Scan for the cell matching the given text and deliver its [x, y] coordinate at center. 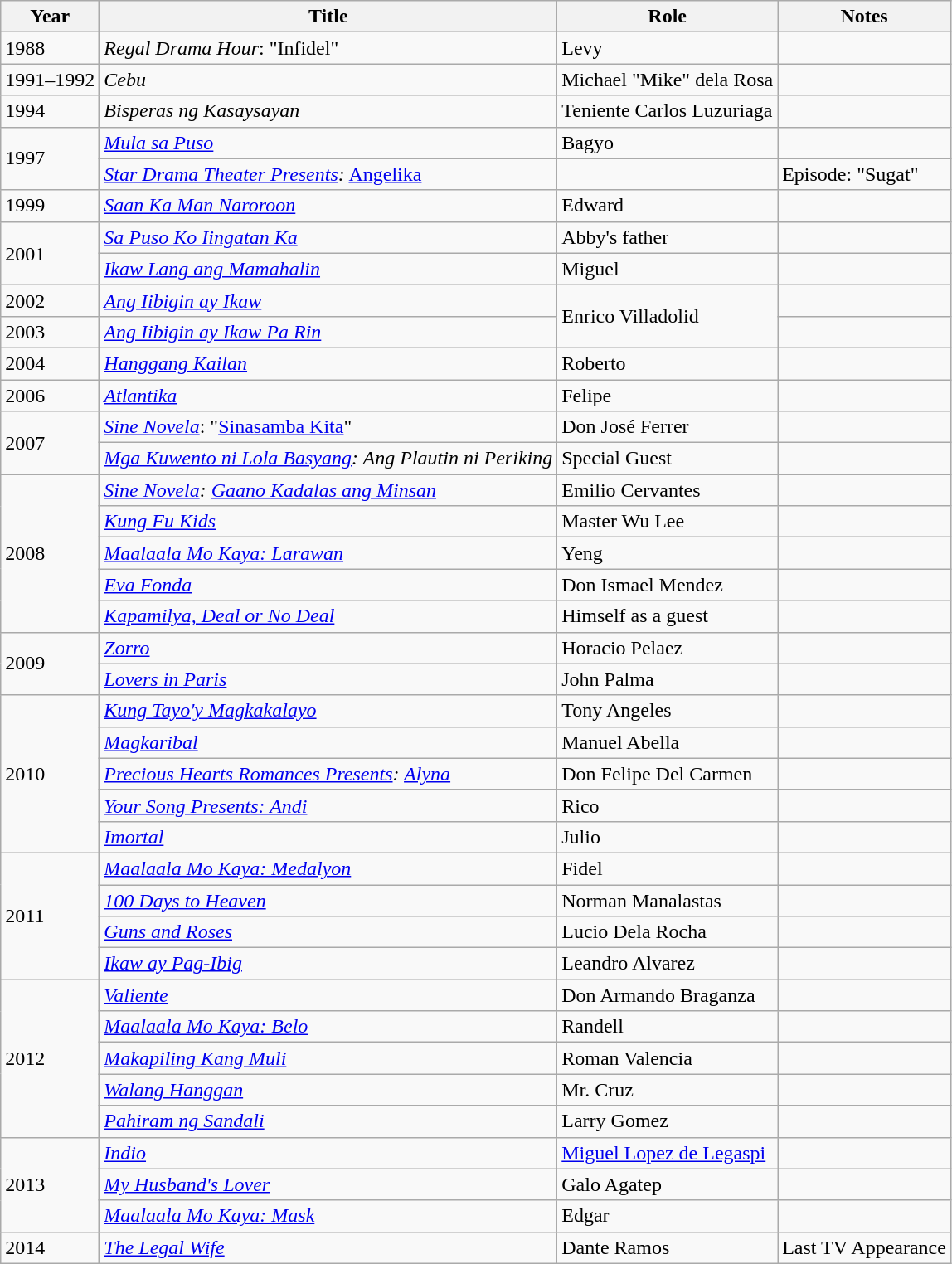
Year [50, 17]
Notes [864, 17]
Lucio Dela Rocha [668, 932]
Don Armando Braganza [668, 995]
Tony Angeles [668, 711]
Roman Valencia [668, 1058]
Eva Fonda [328, 585]
Makapiling Kang Muli [328, 1058]
Maalaala Mo Kaya: Belo [328, 1027]
2009 [50, 664]
Mula sa Puso [328, 143]
1988 [50, 48]
Edgar [668, 1216]
2012 [50, 1058]
2013 [50, 1184]
Don Ismael Mendez [668, 585]
Saan Ka Man Naroroon [328, 206]
Hanggang Kailan [328, 363]
1991–1992 [50, 80]
Maalaala Mo Kaya: Larawan [328, 553]
Walang Hanggan [328, 1090]
Leandro Alvarez [668, 964]
Ikaw ay Pag-Ibig [328, 964]
2011 [50, 916]
Last TV Appearance [864, 1247]
Ikaw Lang ang Mamahalin [328, 269]
Pahiram ng Sandali [328, 1121]
Felipe [668, 396]
Valiente [328, 995]
Sine Novela: Gaano Kadalas ang Minsan [328, 490]
Indio [328, 1153]
2008 [50, 553]
Roberto [668, 363]
Enrico Villadolid [668, 316]
Dante Ramos [668, 1247]
2006 [50, 396]
Regal Drama Hour: "Infidel" [328, 48]
Guns and Roses [328, 932]
Title [328, 17]
Norman Manalastas [668, 900]
My Husband's Lover [328, 1184]
Cebu [328, 80]
Imortal [328, 837]
Sine Novela: "Sinasamba Kita" [328, 427]
Lovers in Paris [328, 679]
Edward [668, 206]
Kapamilya, Deal or No Deal [328, 616]
2010 [50, 774]
Maalaala Mo Kaya: Mask [328, 1216]
Teniente Carlos Luzuriaga [668, 111]
1997 [50, 158]
Maalaala Mo Kaya: Medalyon [328, 868]
Your Song Presents: Andi [328, 805]
Zorro [328, 648]
Mr. Cruz [668, 1090]
2007 [50, 443]
2003 [50, 332]
Ang Iibigin ay Ikaw [328, 300]
Precious Hearts Romances Presents: Alyna [328, 774]
Himself as a guest [668, 616]
Larry Gomez [668, 1121]
Bagyo [668, 143]
Bisperas ng Kasaysayan [328, 111]
2004 [50, 363]
100 Days to Heaven [328, 900]
Episode: "Sugat" [864, 174]
Miguel [668, 269]
Magkaribal [328, 742]
Special Guest [668, 459]
Michael "Mike" dela Rosa [668, 80]
Randell [668, 1027]
Levy [668, 48]
Star Drama Theater Presents: Angelika [328, 174]
Galo Agatep [668, 1184]
Master Wu Lee [668, 522]
Atlantika [328, 396]
Mga Kuwento ni Lola Basyang: Ang Plautin ni Periking [328, 459]
Fidel [668, 868]
Julio [668, 837]
Kung Tayo'y Magkakalayo [328, 711]
Horacio Pelaez [668, 648]
Yeng [668, 553]
Sa Puso Ko Iingatan Ka [328, 237]
Rico [668, 805]
Don Felipe Del Carmen [668, 774]
John Palma [668, 679]
Kung Fu Kids [328, 522]
Ang Iibigin ay Ikaw Pa Rin [328, 332]
The Legal Wife [328, 1247]
1999 [50, 206]
2001 [50, 253]
Emilio Cervantes [668, 490]
Miguel Lopez de Legaspi [668, 1153]
Role [668, 17]
Abby's father [668, 237]
Don José Ferrer [668, 427]
2002 [50, 300]
Manuel Abella [668, 742]
1994 [50, 111]
2014 [50, 1247]
